Return [X, Y] of the center of cell containing provided text 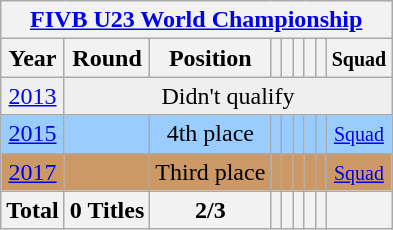
2/3 [210, 210]
Year [33, 58]
Total [33, 210]
2015 [33, 134]
Third place [210, 172]
Position [210, 58]
Didn't qualify [228, 96]
2017 [33, 172]
FIVB U23 World Championship [196, 20]
Round [107, 58]
2013 [33, 96]
4th place [210, 134]
0 Titles [107, 210]
